Return the [X, Y] coordinate for the center point of the cell that contains the specified text.  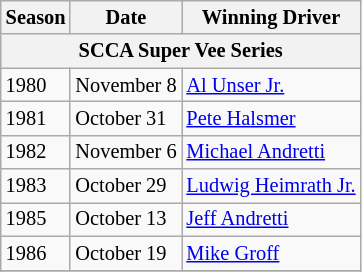
1981 [36, 118]
Season [36, 17]
Michael Andretti [272, 152]
1983 [36, 186]
October 31 [126, 118]
Pete Halsmer [272, 118]
Jeff Andretti [272, 219]
1982 [36, 152]
Date [126, 17]
Al Unser Jr. [272, 85]
October 13 [126, 219]
SCCA Super Vee Series [181, 51]
1980 [36, 85]
November 8 [126, 85]
1985 [36, 219]
Winning Driver [272, 17]
1986 [36, 253]
November 6 [126, 152]
Mike Groff [272, 253]
October 19 [126, 253]
Ludwig Heimrath Jr. [272, 186]
October 29 [126, 186]
